Pinpoint the cell where the given text exists, returning its (x, y) midpoint coordinate. 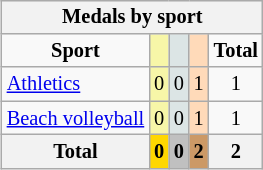
Medals by sport (132, 17)
Athletics (76, 84)
Beach volleyball (76, 118)
Sport (76, 51)
